Pinpoint the cell where the given text exists, returning its [X, Y] midpoint coordinate. 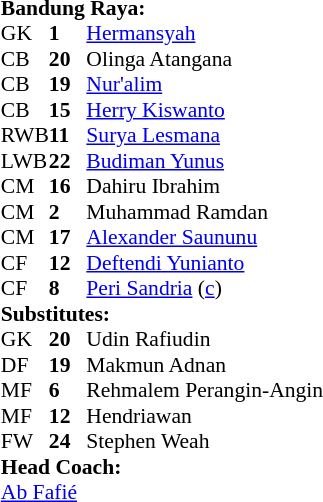
Alexander Saununu [204, 237]
Olinga Atangana [204, 59]
8 [68, 289]
2 [68, 212]
DF [25, 365]
Peri Sandria (c) [204, 289]
Surya Lesmana [204, 135]
Head Coach: [162, 467]
Dahiru Ibrahim [204, 187]
11 [68, 135]
Herry Kiswanto [204, 110]
RWB [25, 135]
Stephen Weah [204, 441]
1 [68, 33]
LWB [25, 161]
Nur'alim [204, 85]
Rehmalem Perangin-Angin [204, 391]
16 [68, 187]
22 [68, 161]
Budiman Yunus [204, 161]
17 [68, 237]
15 [68, 110]
Udin Rafiudin [204, 339]
Deftendi Yunianto [204, 263]
FW [25, 441]
24 [68, 441]
Hendriawan [204, 416]
6 [68, 391]
Substitutes: [162, 314]
Makmun Adnan [204, 365]
Hermansyah [204, 33]
Muhammad Ramdan [204, 212]
